Return the [x, y] coordinate for the center point of the cell that contains the specified text.  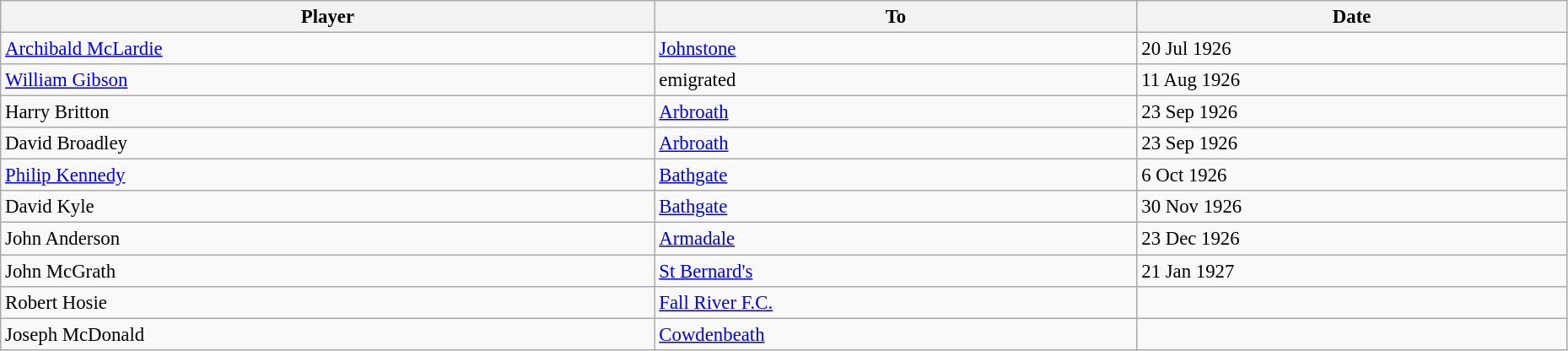
Archibald McLardie [327, 49]
Joseph McDonald [327, 334]
20 Jul 1926 [1351, 49]
11 Aug 1926 [1351, 80]
Date [1351, 17]
Robert Hosie [327, 302]
St Bernard's [896, 271]
David Kyle [327, 207]
Johnstone [896, 49]
Philip Kennedy [327, 175]
John Anderson [327, 239]
John McGrath [327, 271]
21 Jan 1927 [1351, 271]
6 Oct 1926 [1351, 175]
23 Dec 1926 [1351, 239]
Armadale [896, 239]
To [896, 17]
William Gibson [327, 80]
Player [327, 17]
David Broadley [327, 143]
Cowdenbeath [896, 334]
Harry Britton [327, 112]
emigrated [896, 80]
Fall River F.C. [896, 302]
30 Nov 1926 [1351, 207]
